Pinpoint the cell where the given text exists, returning its [X, Y] midpoint coordinate. 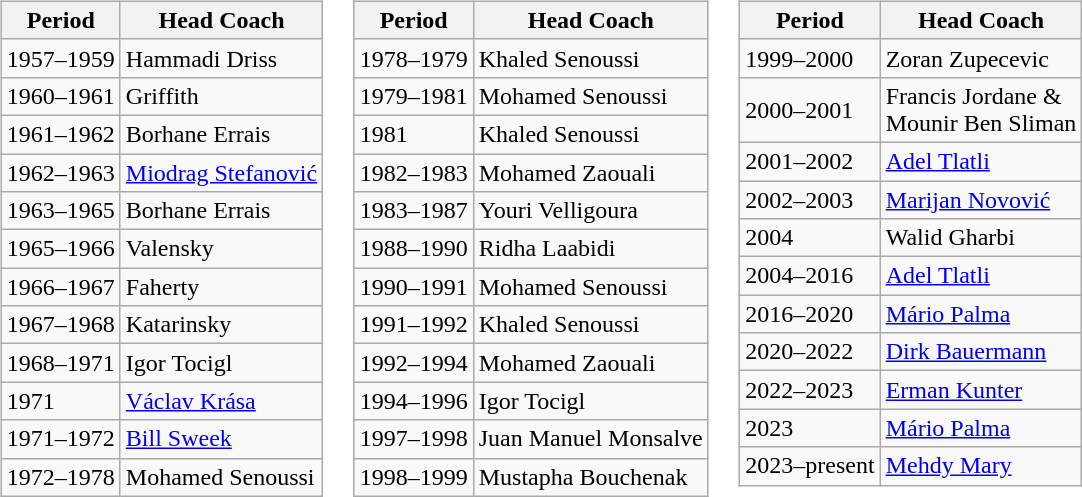
2016–2020 [810, 314]
Hammadi Driss [221, 58]
2020–2022 [810, 352]
1992–1994 [414, 363]
2023–present [810, 466]
Valensky [221, 249]
2004–2016 [810, 276]
2000–2001 [810, 110]
Faherty [221, 287]
1960–1961 [60, 96]
1963–1965 [60, 211]
1978–1979 [414, 58]
Václav Krása [221, 401]
1982–1983 [414, 173]
Ridha Laabidi [590, 249]
1957–1959 [60, 58]
1999–2000 [810, 58]
1962–1963 [60, 173]
1991–1992 [414, 325]
Dirk Bauermann [981, 352]
2002–2003 [810, 199]
2022–2023 [810, 390]
1966–1967 [60, 287]
1990–1991 [414, 287]
1961–1962 [60, 134]
1971–1972 [60, 439]
Walid Gharbi [981, 238]
Marijan Novović [981, 199]
1981 [414, 134]
1968–1971 [60, 363]
Katarinsky [221, 325]
Francis Jordane & Mounir Ben Sliman [981, 110]
1971 [60, 401]
Youri Velligoura [590, 211]
1997–1998 [414, 439]
2001–2002 [810, 161]
1965–1966 [60, 249]
Miodrag Stefanović [221, 173]
Mustapha Bouchenak [590, 477]
1988–1990 [414, 249]
Mehdy Mary [981, 466]
2004 [810, 238]
Erman Kunter [981, 390]
Zoran Zupecevic [981, 58]
1983–1987 [414, 211]
1972–1978 [60, 477]
1998–1999 [414, 477]
Bill Sweek [221, 439]
1967–1968 [60, 325]
Juan Manuel Monsalve [590, 439]
1994–1996 [414, 401]
Griffith [221, 96]
1979–1981 [414, 96]
2023 [810, 428]
